Scan for the cell matching the given text and deliver its [X, Y] coordinate at center. 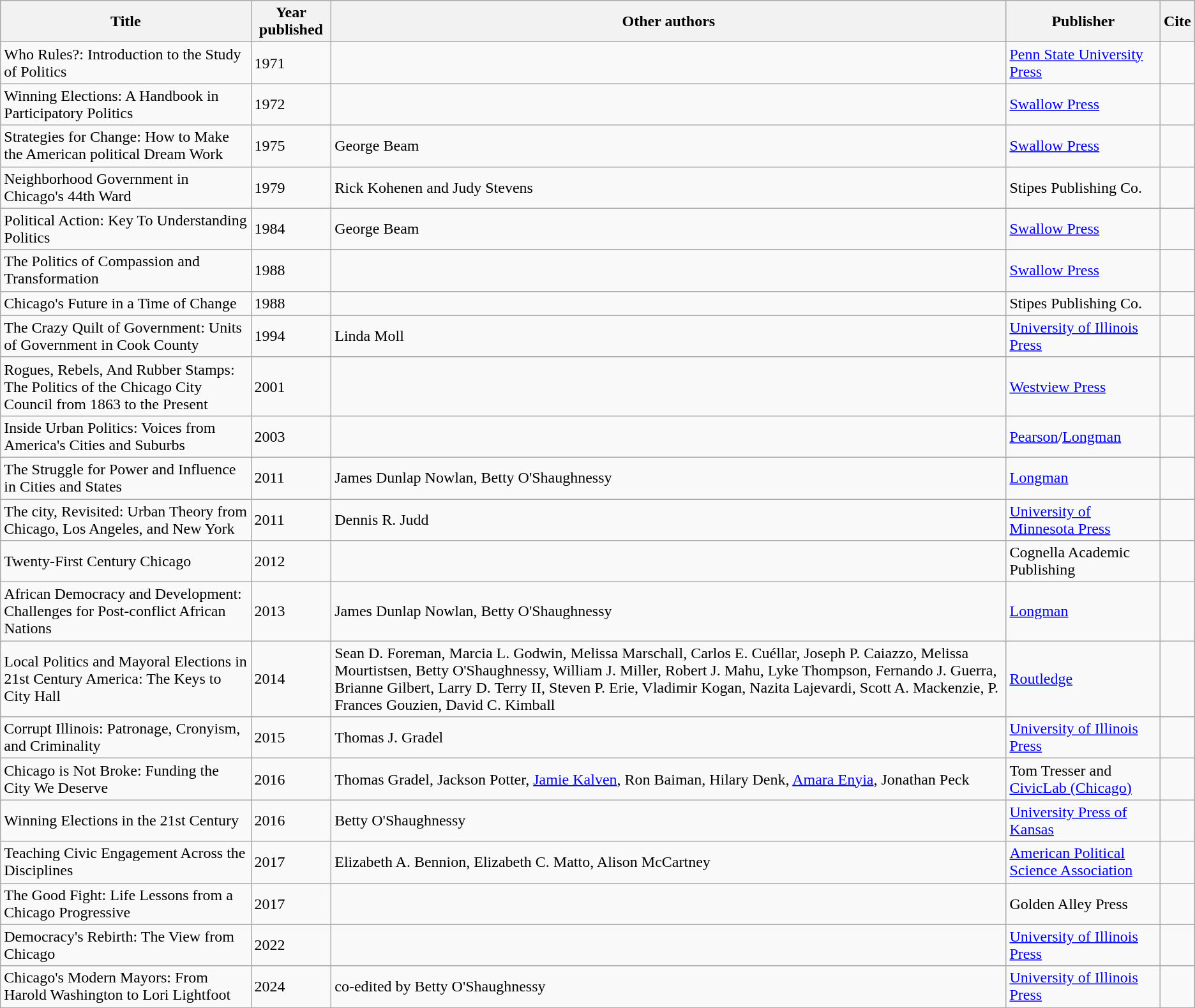
Year published [291, 22]
Rogues, Rebels, And Rubber Stamps: The Politics of the Chicago City Council from 1863 to the Present [126, 386]
1994 [291, 336]
Cognella Academic Publishing [1083, 562]
Elizabeth A. Bennion, Elizabeth C. Matto, Alison McCartney [669, 862]
Thomas J. Gradel [669, 738]
1971 [291, 63]
Strategies for Change: How to Make the American political Dream Work [126, 146]
The Crazy Quilt of Government: Units of Government in Cook County [126, 336]
The Struggle for Power and Influence in Cities and States [126, 478]
African Democracy and Development: Challenges for Post-conflict African Nations [126, 612]
Local Politics and Mayoral Elections in 21st Century America: The Keys to City Hall [126, 679]
Tom Tresser and CivicLab (Chicago) [1083, 779]
The city, Revisited: Urban Theory from Chicago, Los Angeles, and New York [126, 520]
1972 [291, 105]
Publisher [1083, 22]
2001 [291, 386]
The Politics of Compassion and Transformation [126, 271]
Dennis R. Judd [669, 520]
Chicago's Future in a Time of Change [126, 303]
Winning Elections in the 21st Century [126, 821]
Rick Kohenen and Judy Stevens [669, 188]
University of Minnesota Press [1083, 520]
Title [126, 22]
Teaching Civic Engagement Across the Disciplines [126, 862]
1984 [291, 229]
Democracy's Rebirth: The View from Chicago [126, 945]
Political Action: Key To Understanding Politics [126, 229]
2012 [291, 562]
Chicago is Not Broke: Funding the City We Deserve [126, 779]
University Press of Kansas [1083, 821]
Chicago's Modern Mayors: From Harold Washington to Lori Lightfoot [126, 987]
Routledge [1083, 679]
2024 [291, 987]
Golden Alley Press [1083, 904]
Westview Press [1083, 386]
Pearson/Longman [1083, 437]
2022 [291, 945]
2014 [291, 679]
Winning Elections: A Handbook in Participatory Politics [126, 105]
Other authors [669, 22]
American Political Science Association [1083, 862]
Linda Moll [669, 336]
2013 [291, 612]
The Good Fight: Life Lessons from a Chicago Progressive [126, 904]
Thomas Gradel, Jackson Potter, Jamie Kalven, Ron Baiman, Hilary Denk, Amara Enyia, Jonathan Peck [669, 779]
co-edited by Betty O'Shaughnessy [669, 987]
Neighborhood Government in Chicago's 44th Ward [126, 188]
2003 [291, 437]
Corrupt Illinois: Patronage, Cronyism, and Criminality [126, 738]
Twenty-First Century Chicago [126, 562]
Who Rules?: Introduction to the Study of Politics [126, 63]
Betty O'Shaughnessy [669, 821]
2015 [291, 738]
Inside Urban Politics: Voices from America's Cities and Suburbs [126, 437]
Penn State University Press [1083, 63]
1975 [291, 146]
Cite [1177, 22]
1979 [291, 188]
